Scan for the cell matching the given text and deliver its [x, y] coordinate at center. 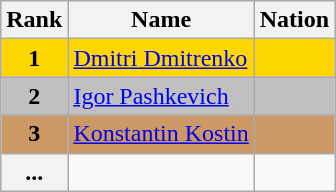
Rank [34, 20]
Name [161, 20]
Konstantin Kostin [161, 134]
Dmitri Dmitrenko [161, 58]
Nation [294, 20]
1 [34, 58]
3 [34, 134]
Igor Pashkevich [161, 96]
... [34, 172]
2 [34, 96]
